Capture the cell that displays the provided text and extract its (x, y) central coordinate. 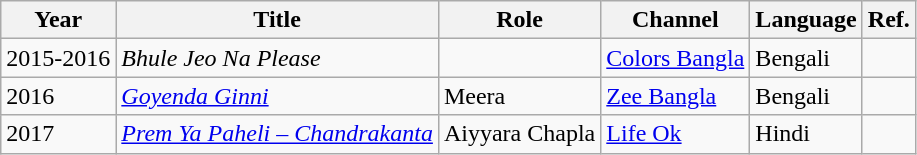
Aiyyara Chapla (519, 134)
Language (806, 20)
2016 (58, 96)
Ref. (888, 20)
Prem Ya Paheli – Chandrakanta (278, 134)
2015-2016 (58, 58)
Life Ok (676, 134)
Channel (676, 20)
Colors Bangla (676, 58)
2017 (58, 134)
Zee Bangla (676, 96)
Goyenda Ginni (278, 96)
Year (58, 20)
Hindi (806, 134)
Role (519, 20)
Title (278, 20)
Meera (519, 96)
Bhule Jeo Na Please (278, 58)
